Detect which cell encompasses the target text, then output its [x, y] center coordinate. 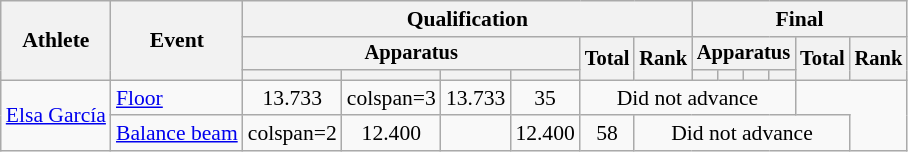
Qualification [468, 19]
58 [608, 134]
Floor [177, 98]
Elsa García [56, 116]
Balance beam [177, 134]
Event [177, 40]
Final [800, 19]
colspan=3 [392, 98]
colspan=2 [292, 134]
35 [544, 98]
Athlete [56, 40]
